Search for the cell housing the specified text and yield its (x, y) center coordinate. 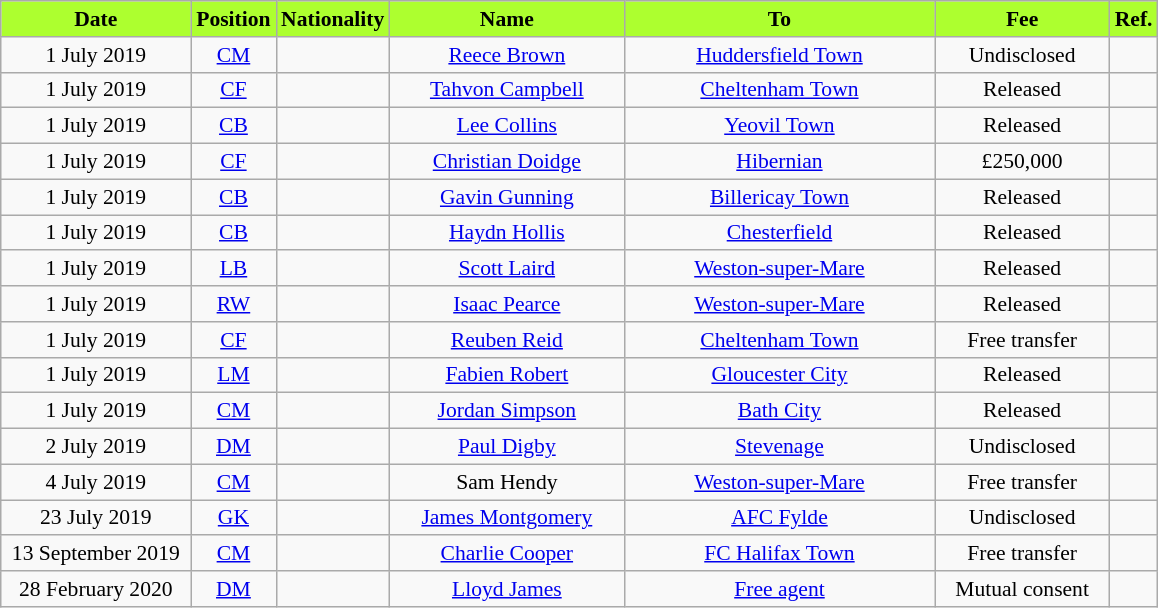
Reece Brown (506, 55)
Haydn Hollis (506, 233)
Scott Laird (506, 269)
Nationality (332, 19)
Paul Digby (506, 447)
Yeovil Town (779, 126)
Date (96, 19)
Huddersfield Town (779, 55)
Hibernian (779, 162)
AFC Fylde (779, 518)
Tahvon Campbell (506, 90)
4 July 2019 (96, 482)
23 July 2019 (96, 518)
Name (506, 19)
Chesterfield (779, 233)
Free agent (779, 589)
Lloyd James (506, 589)
To (779, 19)
Lee Collins (506, 126)
2 July 2019 (96, 447)
Jordan Simpson (506, 411)
Christian Doidge (506, 162)
Mutual consent (1022, 589)
James Montgomery (506, 518)
GK (234, 518)
LM (234, 375)
Sam Hendy (506, 482)
28 February 2020 (96, 589)
13 September 2019 (96, 554)
Fabien Robert (506, 375)
Position (234, 19)
Reuben Reid (506, 340)
Gloucester City (779, 375)
Charlie Cooper (506, 554)
Billericay Town (779, 197)
FC Halifax Town (779, 554)
Bath City (779, 411)
Ref. (1134, 19)
LB (234, 269)
Gavin Gunning (506, 197)
Stevenage (779, 447)
£250,000 (1022, 162)
Isaac Pearce (506, 304)
Fee (1022, 19)
RW (234, 304)
